Locate the cell with the specified text and output its (x, y) center coordinate. 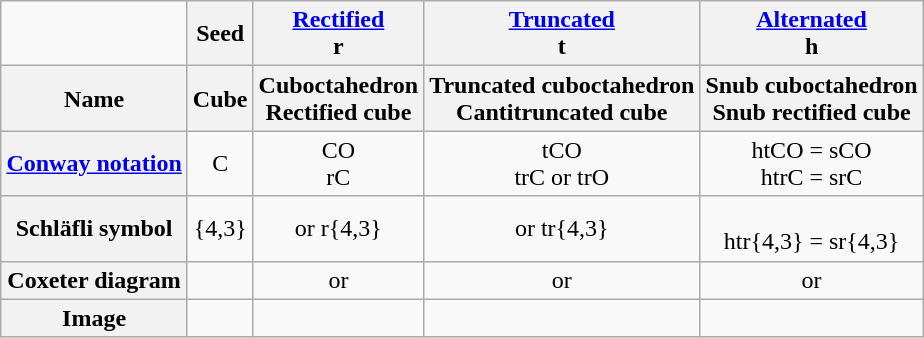
Snub cuboctahedronSnub rectified cube (812, 98)
Truncatedt (562, 34)
COrC (338, 164)
Coxeter diagram (94, 280)
Alternatedh (812, 34)
Seed (220, 34)
or r{4,3} (338, 228)
Name (94, 98)
Rectifiedr (338, 34)
Image (94, 318)
{4,3} (220, 228)
Schläfli symbol (94, 228)
CuboctahedronRectified cube (338, 98)
or tr{4,3} (562, 228)
C (220, 164)
Cube (220, 98)
Truncated cuboctahedronCantitruncated cube (562, 98)
htr{4,3} = sr{4,3} (812, 228)
Conway notation (94, 164)
tCOtrC or trO (562, 164)
htCO = sCOhtrC = srC (812, 164)
